Return [x, y] of the center of cell containing provided text 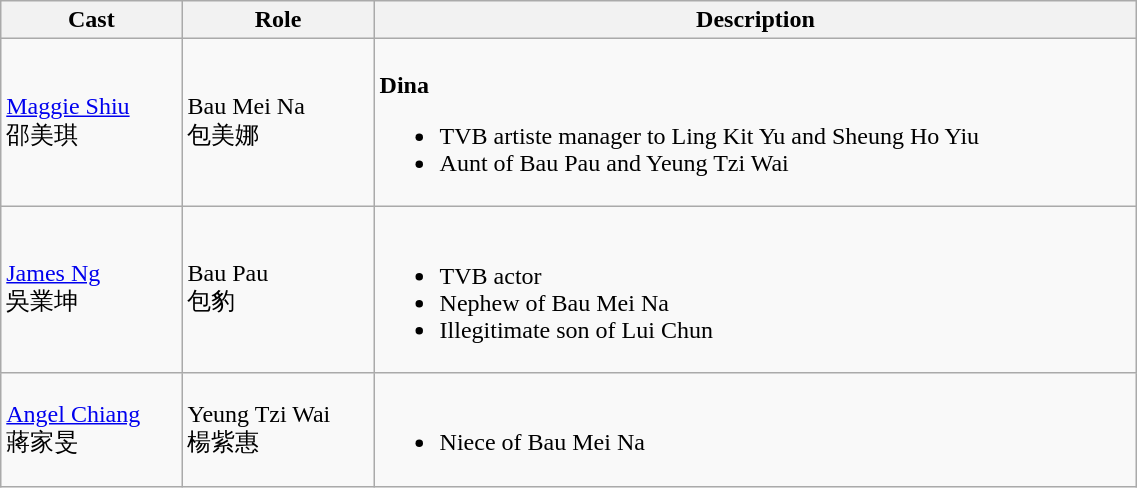
Bau Mei Na 包美娜 [278, 122]
Cast [92, 20]
James Ng 吳業坤 [92, 290]
Angel Chiang 蔣家旻 [92, 430]
Bau Pau 包豹 [278, 290]
Yeung Tzi Wai 楊紫惠 [278, 430]
DinaTVB artiste manager to Ling Kit Yu and Sheung Ho YiuAunt of Bau Pau and Yeung Tzi Wai [756, 122]
Maggie Shiu 邵美琪 [92, 122]
TVB actorNephew of Bau Mei NaIllegitimate son of Lui Chun [756, 290]
Niece of Bau Mei Na [756, 430]
Role [278, 20]
Description [756, 20]
